Determine the [X, Y] coordinate at the center of the cell enclosing the given text.  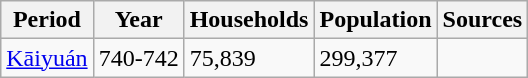
Period [47, 20]
Households [249, 20]
75,839 [249, 58]
Population [376, 20]
299,377 [376, 58]
740-742 [138, 58]
Sources [482, 20]
Kāiyuán [47, 58]
Year [138, 20]
